Identify which cell holds the provided text, then report its (X, Y) central coordinate. 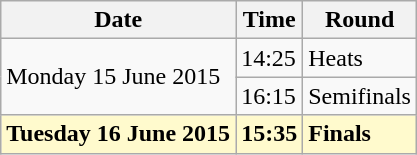
15:35 (270, 134)
14:25 (270, 58)
Tuesday 16 June 2015 (118, 134)
Finals (360, 134)
Date (118, 20)
Semifinals (360, 96)
Monday 15 June 2015 (118, 77)
Heats (360, 58)
Time (270, 20)
Round (360, 20)
16:15 (270, 96)
